Scan for the cell matching the given text and deliver its (x, y) coordinate at center. 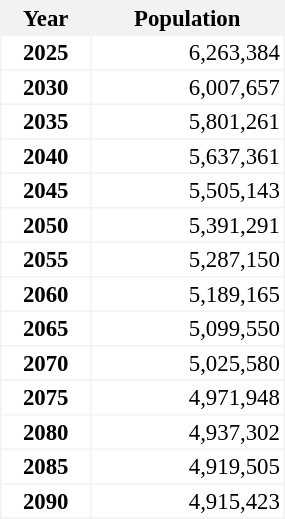
2045 (46, 190)
Year (46, 18)
2040 (46, 156)
2065 (46, 328)
6,007,657 (188, 87)
2075 (46, 397)
5,801,261 (188, 121)
5,637,361 (188, 156)
5,189,165 (188, 294)
2080 (46, 432)
Population (188, 18)
6,263,384 (188, 52)
2030 (46, 87)
4,937,302 (188, 432)
5,099,550 (188, 328)
2060 (46, 294)
5,505,143 (188, 190)
2090 (46, 501)
4,971,948 (188, 397)
5,025,580 (188, 363)
4,919,505 (188, 466)
2050 (46, 225)
2085 (46, 466)
2070 (46, 363)
4,915,423 (188, 501)
5,287,150 (188, 259)
5,391,291 (188, 225)
2035 (46, 121)
2055 (46, 259)
2025 (46, 52)
